Return [x, y] of the center of cell containing provided text 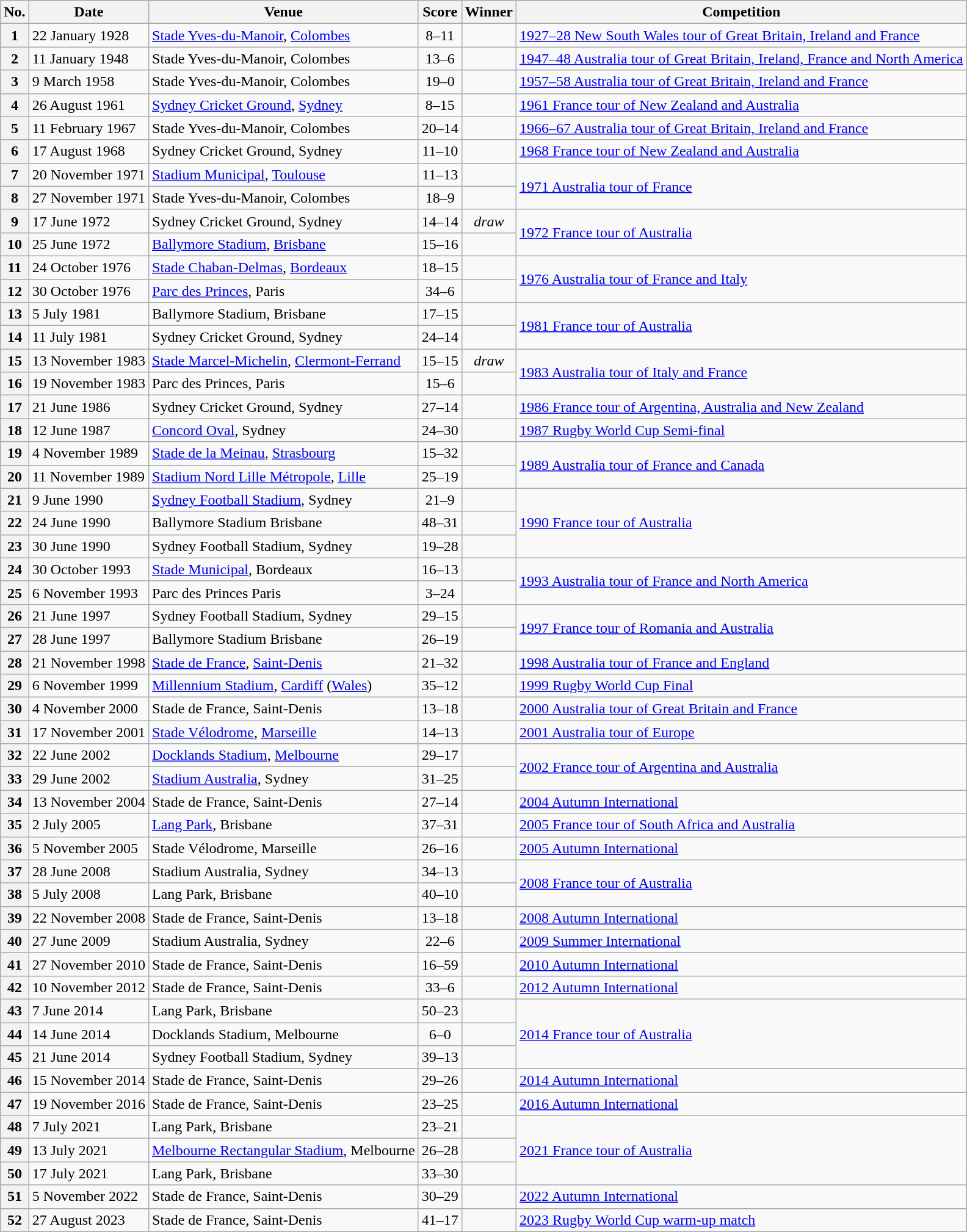
6 November 1993 [89, 593]
50–23 [440, 1010]
28 [15, 662]
27 [15, 639]
21–9 [440, 500]
14 June 2014 [89, 1034]
1971 Australia tour of France [742, 186]
35 [15, 825]
27 June 2009 [89, 941]
25 June 1972 [89, 244]
11–10 [440, 151]
17 November 2001 [89, 732]
15 [15, 361]
2021 France tour of Australia [742, 1150]
44 [15, 1034]
19 November 1983 [89, 384]
18 [15, 430]
23–21 [440, 1127]
1972 France tour of Australia [742, 232]
1990 France tour of Australia [742, 523]
9 March 1958 [89, 82]
8–15 [440, 105]
39 [15, 918]
4 [15, 105]
15–6 [440, 384]
7 July 2021 [89, 1127]
Date [89, 12]
15–16 [440, 244]
5 November 2005 [89, 848]
13 July 2021 [89, 1150]
10 November 2012 [89, 987]
8 [15, 198]
2 July 2005 [89, 825]
24 June 1990 [89, 523]
35–12 [440, 686]
17 June 1972 [89, 221]
24 [15, 569]
47 [15, 1104]
34–13 [440, 871]
46 [15, 1081]
45 [15, 1057]
30 October 1976 [89, 291]
21 June 2014 [89, 1057]
29–15 [440, 616]
1961 France tour of New Zealand and Australia [742, 105]
1983 Australia tour of Italy and France [742, 372]
26–19 [440, 639]
21–32 [440, 662]
29 June 2002 [89, 779]
17 [15, 407]
16–13 [440, 569]
51 [15, 1197]
No. [15, 12]
19 [15, 453]
37 [15, 871]
2005 France tour of South Africa and Australia [742, 825]
6–0 [440, 1034]
4 November 2000 [89, 709]
2004 Autumn International [742, 802]
37–31 [440, 825]
24 October 1976 [89, 267]
13 November 2004 [89, 802]
17 August 1968 [89, 151]
1947–48 Australia tour of Great Britain, Ireland, France and North America [742, 59]
28 June 2008 [89, 871]
9 June 1990 [89, 500]
25–19 [440, 477]
11 January 1948 [89, 59]
29 [15, 686]
22 November 2008 [89, 918]
21 November 1998 [89, 662]
10 [15, 244]
1976 Australia tour of France and Italy [742, 279]
Parc des Princes Paris [284, 593]
48–31 [440, 523]
41–17 [440, 1220]
31–25 [440, 779]
Venue [284, 12]
49 [15, 1150]
32 [15, 755]
23–25 [440, 1104]
17 July 2021 [89, 1173]
22 June 2002 [89, 755]
Stadium Municipal, Toulouse [284, 175]
27 November 1971 [89, 198]
1981 France tour of Australia [742, 326]
1987 Rugby World Cup Semi-final [742, 430]
15–32 [440, 453]
15 November 2014 [89, 1081]
30–29 [440, 1197]
34 [15, 802]
13–6 [440, 59]
18–9 [440, 198]
14–14 [440, 221]
19 November 2016 [89, 1104]
16 [15, 384]
40 [15, 941]
14 [15, 337]
1997 France tour of Romania and Australia [742, 627]
11 [15, 267]
2012 Autumn International [742, 987]
2014 Autumn International [742, 1081]
Stade Municipal, Bordeaux [284, 569]
36 [15, 848]
33–30 [440, 1173]
2009 Summer International [742, 941]
2014 France tour of Australia [742, 1034]
12 [15, 291]
Winner [488, 12]
3–24 [440, 593]
Concord Oval, Sydney [284, 430]
21 June 1986 [89, 407]
20 November 1971 [89, 175]
2002 France tour of Argentina and Australia [742, 767]
2022 Autumn International [742, 1197]
52 [15, 1220]
21 [15, 500]
2008 Autumn International [742, 918]
40–10 [440, 895]
17–15 [440, 314]
27 August 2023 [89, 1220]
6 [15, 151]
1968 France tour of New Zealand and Australia [742, 151]
7 June 2014 [89, 1010]
2016 Autumn International [742, 1104]
2 [15, 59]
29–26 [440, 1081]
Stade de la Meinau, Strasbourg [284, 453]
12 June 1987 [89, 430]
34–6 [440, 291]
1927–28 New South Wales tour of Great Britain, Ireland and France [742, 35]
43 [15, 1010]
24–30 [440, 430]
Stade Chaban-Delmas, Bordeaux [284, 267]
50 [15, 1173]
38 [15, 895]
Melbourne Rectangular Stadium, Melbourne [284, 1150]
13 November 1983 [89, 361]
Score [440, 12]
48 [15, 1127]
14–13 [440, 732]
1993 Australia tour of France and North America [742, 581]
31 [15, 732]
11–13 [440, 175]
19–28 [440, 546]
1989 Australia tour of France and Canada [742, 465]
30 [15, 709]
21 June 1997 [89, 616]
9 [15, 221]
26–28 [440, 1150]
6 November 1999 [89, 686]
2010 Autumn International [742, 964]
28 June 1997 [89, 639]
30 June 1990 [89, 546]
5 [15, 128]
26 [15, 616]
2008 France tour of Australia [742, 883]
33 [15, 779]
22 [15, 523]
3 [15, 82]
5 July 2008 [89, 895]
Millennium Stadium, Cardiff (Wales) [284, 686]
1986 France tour of Argentina, Australia and New Zealand [742, 407]
25 [15, 593]
1957–58 Australia tour of Great Britain, Ireland and France [742, 82]
24–14 [440, 337]
Competition [742, 12]
16–59 [440, 964]
15–15 [440, 361]
4 November 1989 [89, 453]
39–13 [440, 1057]
41 [15, 964]
1 [15, 35]
5 November 2022 [89, 1197]
11 November 1989 [89, 477]
Stade Marcel-Michelin, Clermont-Ferrand [284, 361]
7 [15, 175]
11 February 1967 [89, 128]
2000 Australia tour of Great Britain and France [742, 709]
13 [15, 314]
29–17 [440, 755]
30 October 1993 [89, 569]
26–16 [440, 848]
22 January 1928 [89, 35]
Stadium Nord Lille Métropole, Lille [284, 477]
18–15 [440, 267]
11 July 1981 [89, 337]
27 November 2010 [89, 964]
2001 Australia tour of Europe [742, 732]
33–6 [440, 987]
19–0 [440, 82]
26 August 1961 [89, 105]
23 [15, 546]
2005 Autumn International [742, 848]
1998 Australia tour of France and England [742, 662]
42 [15, 987]
5 July 1981 [89, 314]
22–6 [440, 941]
1999 Rugby World Cup Final [742, 686]
1966–67 Australia tour of Great Britain, Ireland and France [742, 128]
20 [15, 477]
8–11 [440, 35]
20–14 [440, 128]
2023 Rugby World Cup warm-up match [742, 1220]
